Provide the (x, y) coordinate of the cell's center where the given text is located.  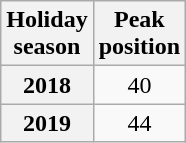
Holidayseason (47, 34)
2019 (47, 123)
40 (139, 85)
Peakposition (139, 34)
2018 (47, 85)
44 (139, 123)
